Determine the [X, Y] coordinate at the center of the cell enclosing the given text.  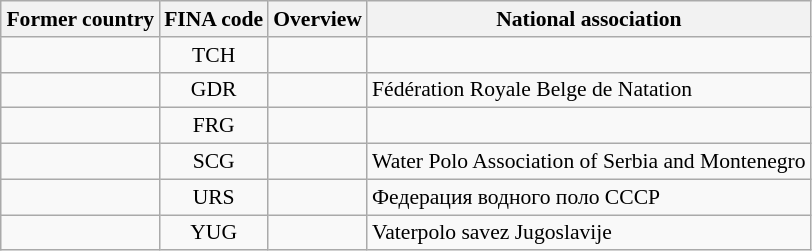
Федерация водного поло СССР [589, 197]
Overview [318, 19]
GDR [214, 90]
FINA code [214, 19]
TCH [214, 55]
Vaterpolo savez Jugoslavije [589, 233]
FRG [214, 126]
SCG [214, 162]
YUG [214, 233]
Water Polo Association of Serbia and Montenegro [589, 162]
National association [589, 19]
Former country [80, 19]
URS [214, 197]
Fédération Royale Belge de Natation [589, 90]
